Locate the cell with the specified text and output its [X, Y] center coordinate. 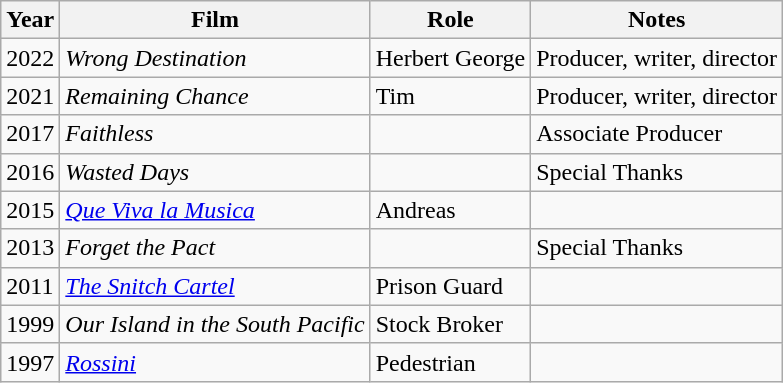
1999 [30, 324]
Year [30, 20]
2021 [30, 96]
Faithless [215, 134]
2011 [30, 286]
Remaining Chance [215, 96]
Forget the Pact [215, 248]
Pedestrian [450, 362]
Notes [657, 20]
Herbert George [450, 58]
Stock Broker [450, 324]
The Snitch Cartel [215, 286]
1997 [30, 362]
Prison Guard [450, 286]
Rossini [215, 362]
Wasted Days [215, 172]
Tim [450, 96]
2016 [30, 172]
Associate Producer [657, 134]
2015 [30, 210]
Que Viva la Musica [215, 210]
Role [450, 20]
2013 [30, 248]
Wrong Destination [215, 58]
Film [215, 20]
Our Island in the South Pacific [215, 324]
Andreas [450, 210]
2022 [30, 58]
2017 [30, 134]
